Search for the cell housing the specified text and yield its [X, Y] center coordinate. 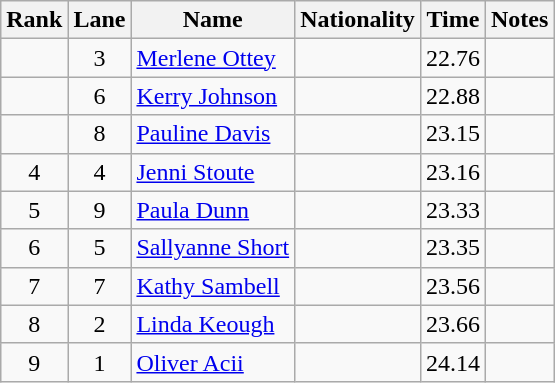
Linda Keough [213, 324]
Lane [100, 20]
Oliver Acii [213, 362]
22.76 [452, 58]
23.16 [452, 172]
Notes [519, 20]
3 [100, 58]
23.66 [452, 324]
2 [100, 324]
23.15 [452, 134]
Kerry Johnson [213, 96]
Rank [34, 20]
Kathy Sambell [213, 286]
22.88 [452, 96]
Jenni Stoute [213, 172]
Nationality [358, 20]
Name [213, 20]
24.14 [452, 362]
Pauline Davis [213, 134]
Sallyanne Short [213, 248]
Time [452, 20]
1 [100, 362]
23.56 [452, 286]
Merlene Ottey [213, 58]
23.33 [452, 210]
23.35 [452, 248]
Paula Dunn [213, 210]
